For the text-containing cell, return its midpoint in (X, Y) coordinate format. 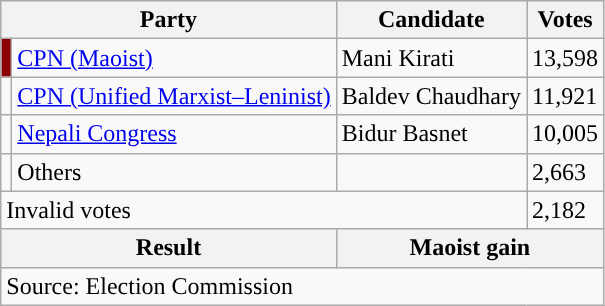
2,182 (566, 210)
Mani Kirati (431, 58)
Baldev Chaudhary (431, 96)
Others (174, 172)
Maoist gain (470, 248)
13,598 (566, 58)
Bidur Basnet (431, 134)
10,005 (566, 134)
Invalid votes (264, 210)
Votes (566, 20)
Party (168, 20)
11,921 (566, 96)
Result (168, 248)
CPN (Maoist) (174, 58)
Source: Election Commission (302, 286)
CPN (Unified Marxist–Leninist) (174, 96)
Candidate (431, 20)
Nepali Congress (174, 134)
2,663 (566, 172)
